From the cell containing the given text, extract its center point as (x, y) coordinate. 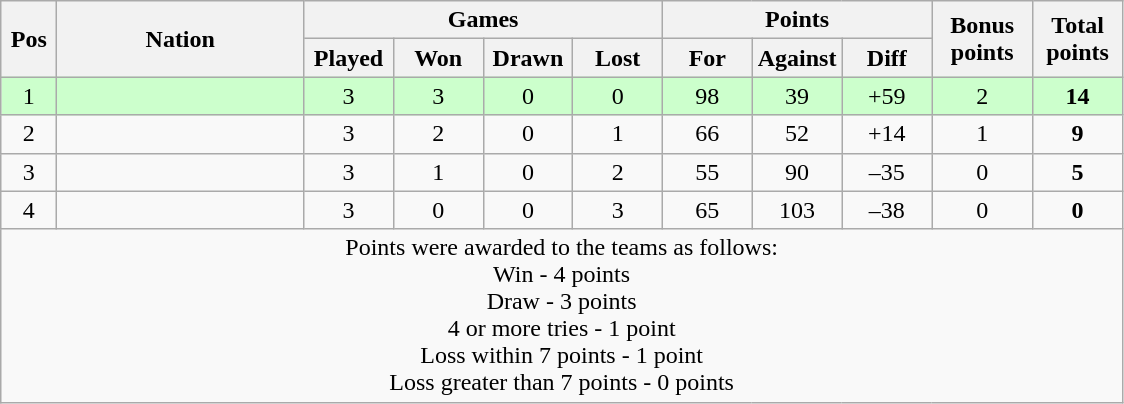
98 (708, 96)
Pos (29, 39)
52 (797, 134)
5 (1078, 172)
65 (708, 210)
Games (484, 20)
Drawn (528, 58)
103 (797, 210)
39 (797, 96)
90 (797, 172)
9 (1078, 134)
14 (1078, 96)
Bonuspoints (982, 39)
+14 (887, 134)
Lost (618, 58)
Totalpoints (1078, 39)
4 (29, 210)
–38 (887, 210)
66 (708, 134)
–35 (887, 172)
Won (438, 58)
+59 (887, 96)
Against (797, 58)
Played (349, 58)
55 (708, 172)
Diff (887, 58)
Points (798, 20)
For (708, 58)
Nation (180, 39)
